Determine the (X, Y) coordinate at the center of the cell enclosing the given text.  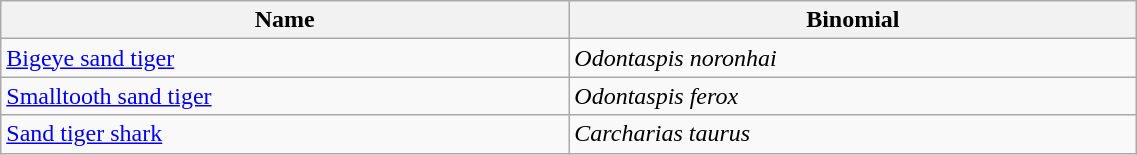
Sand tiger shark (285, 134)
Odontaspis ferox (853, 96)
Carcharias taurus (853, 134)
Smalltooth sand tiger (285, 96)
Name (285, 20)
Odontaspis noronhai (853, 58)
Binomial (853, 20)
Bigeye sand tiger (285, 58)
